For the text-containing cell, return its midpoint in (X, Y) coordinate format. 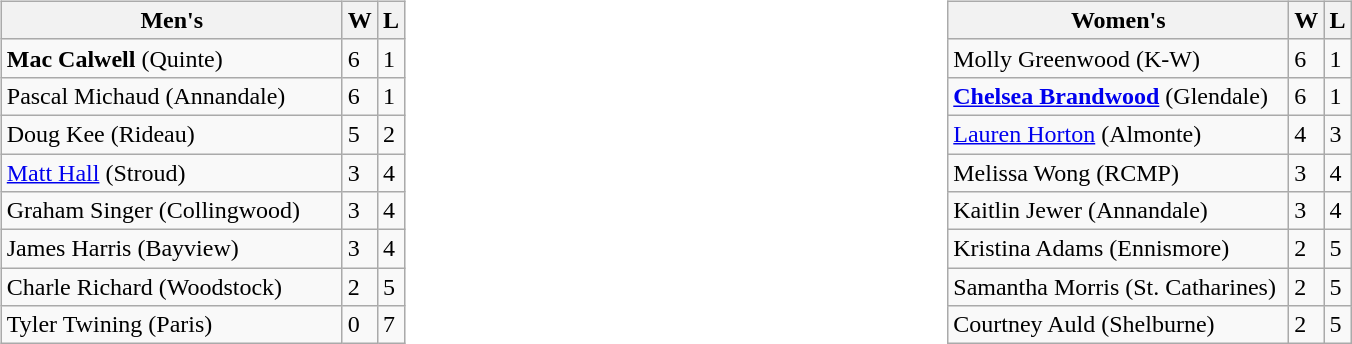
Kaitlin Jewer (Annandale) (1118, 211)
Melissa Wong (RCMP) (1118, 173)
Molly Greenwood (K-W) (1118, 58)
0 (360, 325)
Lauren Horton (Almonte) (1118, 134)
Mac Calwell (Quinte) (172, 58)
Chelsea Brandwood (Glendale) (1118, 96)
Women's (1118, 20)
Graham Singer (Collingwood) (172, 211)
Courtney Auld (Shelburne) (1118, 325)
Samantha Morris (St. Catharines) (1118, 287)
Men's (172, 20)
Kristina Adams (Ennismore) (1118, 249)
Tyler Twining (Paris) (172, 325)
Pascal Michaud (Annandale) (172, 96)
Matt Hall (Stroud) (172, 173)
Doug Kee (Rideau) (172, 134)
James Harris (Bayview) (172, 249)
7 (390, 325)
Charle Richard (Woodstock) (172, 287)
